From the cell containing the given text, extract its center point as (x, y) coordinate. 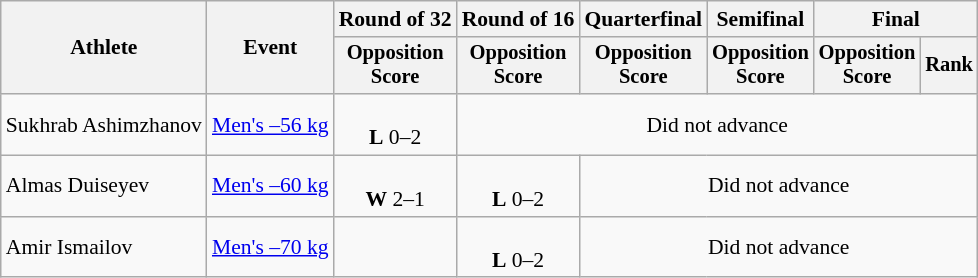
Quarterfinal (643, 19)
W 2–1 (396, 186)
Men's –60 kg (270, 186)
Final (896, 19)
Round of 32 (396, 19)
Men's –70 kg (270, 248)
Round of 16 (518, 19)
Event (270, 48)
Athlete (104, 48)
Almas Duiseyev (104, 186)
Rank (949, 66)
Men's –56 kg (270, 124)
Semifinal (760, 19)
Amir Ismailov (104, 248)
Sukhrab Ashimzhanov (104, 124)
